Pinpoint the cell where the given text exists, returning its (X, Y) midpoint coordinate. 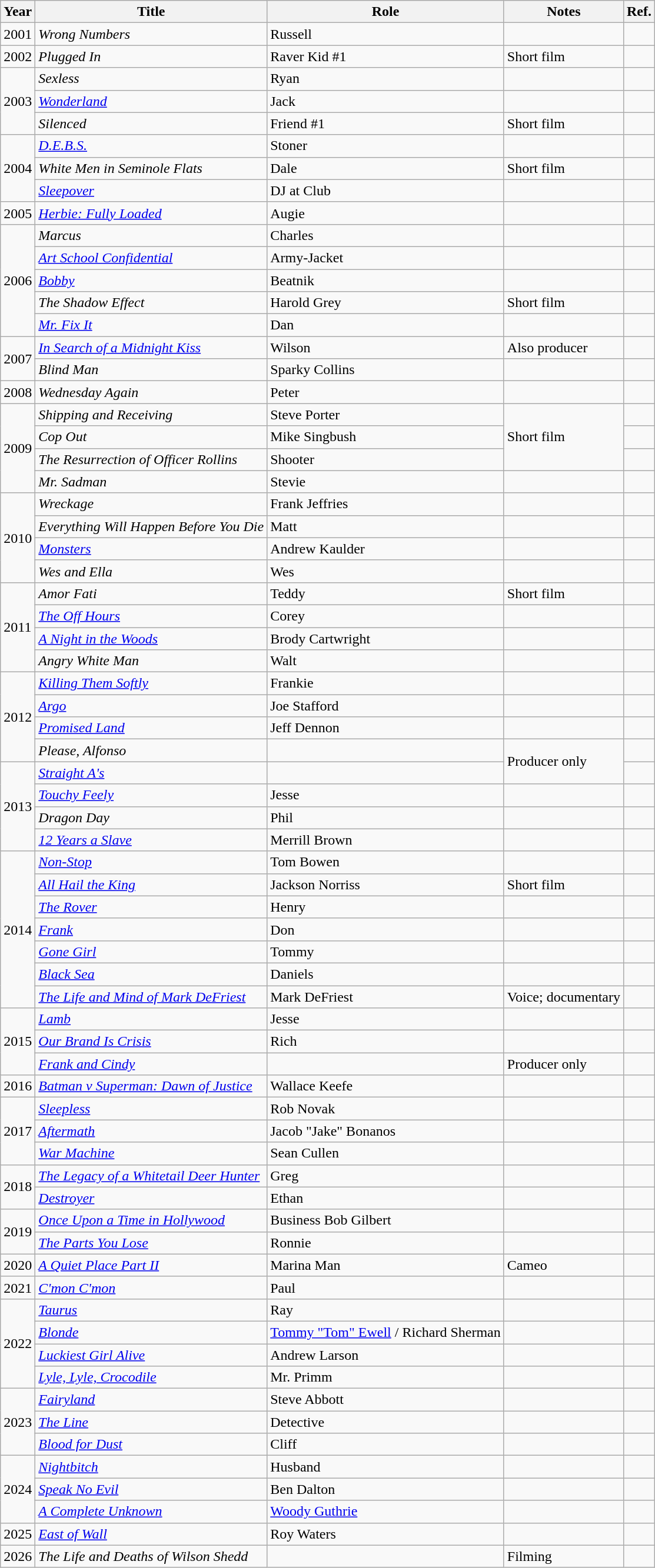
Beatnik (386, 281)
2014 (18, 929)
Blood for Dust (151, 1444)
2024 (18, 1489)
A Quiet Place Part II (151, 1265)
Angry White Man (151, 661)
Dan (386, 325)
Notes (564, 12)
2020 (18, 1265)
Sparky Collins (386, 370)
Wreckage (151, 504)
Woody Guthrie (386, 1512)
Sexless (151, 79)
2015 (18, 1042)
Frank (151, 929)
Black Sea (151, 974)
Ben Dalton (386, 1489)
Henry (386, 907)
Marina Man (386, 1265)
Paul (386, 1287)
Non-Stop (151, 862)
2025 (18, 1534)
Please, Alfonso (151, 750)
Art School Confidential (151, 258)
The Shadow Effect (151, 303)
East of Wall (151, 1534)
Jacob "Jake" Bonanos (386, 1131)
Dale (386, 168)
Ray (386, 1310)
Sean Cullen (386, 1153)
Army-Jacket (386, 258)
Wes (386, 571)
Andrew Kaulder (386, 549)
C'mon C'mon (151, 1287)
2002 (18, 56)
2021 (18, 1287)
Wrong Numbers (151, 34)
A Night in the Woods (151, 638)
Sleepless (151, 1109)
12 Years a Slave (151, 840)
2003 (18, 101)
Year (18, 12)
Ryan (386, 79)
2008 (18, 392)
Stevie (386, 482)
2016 (18, 1086)
Mr. Fix It (151, 325)
2001 (18, 34)
2012 (18, 717)
The Rover (151, 907)
Herbie: Fully Loaded (151, 213)
Dragon Day (151, 818)
Role (386, 12)
Silenced (151, 124)
Wallace Keefe (386, 1086)
Wes and Ella (151, 571)
White Men in Seminole Flats (151, 168)
Joe Stafford (386, 706)
Plugged In (151, 56)
Also producer (564, 348)
In Search of a Midnight Kiss (151, 348)
Sleepover (151, 191)
Teddy (386, 593)
Nightbitch (151, 1467)
Taurus (151, 1310)
Jackson Norriss (386, 885)
2026 (18, 1556)
Destroyer (151, 1198)
Blind Man (151, 370)
Russell (386, 34)
Mike Singbush (386, 437)
Andrew Larson (386, 1355)
Don (386, 929)
2018 (18, 1187)
Rob Novak (386, 1109)
The Life and Deaths of Wilson Shedd (151, 1556)
Jack (386, 101)
2006 (18, 280)
Business Bob Gilbert (386, 1220)
2004 (18, 168)
Detective (386, 1422)
D.E.B.S. (151, 146)
2022 (18, 1343)
Frank and Cindy (151, 1064)
Lyle, Lyle, Crocodile (151, 1377)
Shipping and Receiving (151, 415)
Frankie (386, 683)
Everything Will Happen Before You Die (151, 526)
Cameo (564, 1265)
Straight A's (151, 773)
Bobby (151, 281)
Walt (386, 661)
Voice; documentary (564, 997)
Husband (386, 1467)
Argo (151, 706)
Tommy "Tom" Ewell / Richard Sherman (386, 1332)
Roy Waters (386, 1534)
All Hail the King (151, 885)
Promised Land (151, 728)
The Legacy of a Whitetail Deer Hunter (151, 1176)
Filming (564, 1556)
Wednesday Again (151, 392)
Friend #1 (386, 124)
2007 (18, 359)
Jeff Dennon (386, 728)
Blonde (151, 1332)
Brody Cartwright (386, 638)
Killing Them Softly (151, 683)
DJ at Club (386, 191)
Wonderland (151, 101)
2011 (18, 627)
Charles (386, 235)
Steve Porter (386, 415)
Greg (386, 1176)
Amor Fati (151, 593)
The Life and Mind of Mark DeFriest (151, 997)
Augie (386, 213)
Mark DeFriest (386, 997)
Speak No Evil (151, 1489)
Rich (386, 1042)
Monsters (151, 549)
Peter (386, 392)
Steve Abbott (386, 1400)
Tommy (386, 952)
Touchy Feely (151, 795)
Stoner (386, 146)
2019 (18, 1232)
Raver Kid #1 (386, 56)
Mr. Sadman (151, 482)
Marcus (151, 235)
2009 (18, 448)
Cliff (386, 1444)
2023 (18, 1422)
Ethan (386, 1198)
2017 (18, 1131)
Once Upon a Time in Hollywood (151, 1220)
2013 (18, 806)
Title (151, 12)
Corey (386, 616)
Ref. (639, 12)
Luckiest Girl Alive (151, 1355)
Merrill Brown (386, 840)
Daniels (386, 974)
Tom Bowen (386, 862)
Batman v Superman: Dawn of Justice (151, 1086)
Phil (386, 818)
Frank Jeffries (386, 504)
Aftermath (151, 1131)
Ronnie (386, 1243)
War Machine (151, 1153)
The Resurrection of Officer Rollins (151, 459)
Fairyland (151, 1400)
Cop Out (151, 437)
Shooter (386, 459)
Our Brand Is Crisis (151, 1042)
The Off Hours (151, 616)
2010 (18, 538)
Matt (386, 526)
The Line (151, 1422)
2005 (18, 213)
The Parts You Lose (151, 1243)
Wilson (386, 348)
Lamb (151, 1019)
Harold Grey (386, 303)
Mr. Primm (386, 1377)
Gone Girl (151, 952)
A Complete Unknown (151, 1512)
